Pinpoint the cell where the given text exists, returning its [X, Y] midpoint coordinate. 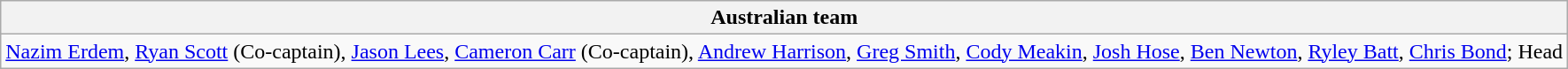
Australian team [785, 18]
